Identify which cell holds the provided text, then report its (x, y) central coordinate. 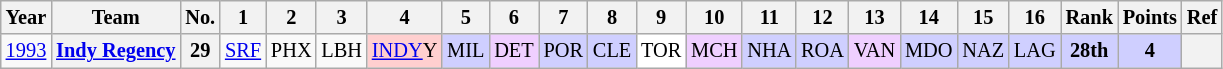
13 (874, 17)
6 (514, 17)
SRF (243, 51)
NAZ (983, 51)
Team (116, 17)
9 (661, 17)
PHX (291, 51)
1 (243, 17)
ROA (822, 51)
7 (564, 17)
INDYY (404, 51)
12 (822, 17)
VAN (874, 51)
28th (1090, 51)
29 (200, 51)
Year (26, 17)
Rank (1090, 17)
5 (466, 17)
MDO (928, 51)
16 (1035, 17)
8 (612, 17)
TOR (661, 51)
No. (200, 17)
Points (1150, 17)
CLE (612, 51)
Indy Regency (116, 51)
1993 (26, 51)
NHA (769, 51)
14 (928, 17)
3 (341, 17)
LAG (1035, 51)
POR (564, 51)
10 (714, 17)
DET (514, 51)
LBH (341, 51)
15 (983, 17)
MCH (714, 51)
MIL (466, 51)
2 (291, 17)
Ref (1202, 17)
11 (769, 17)
